Identify which cell holds the provided text, then report its [X, Y] central coordinate. 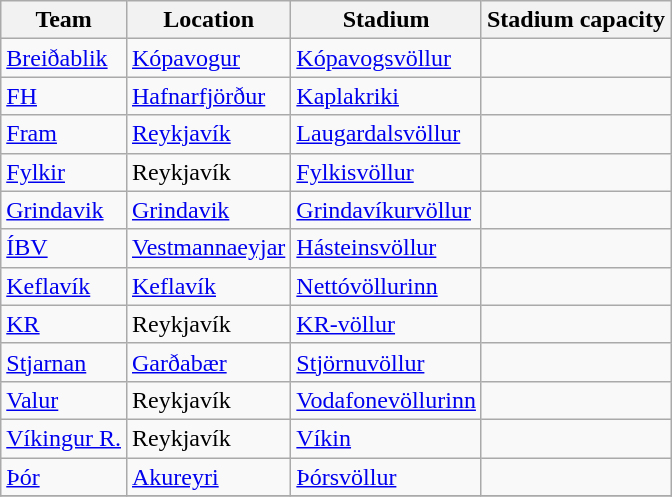
Stadium capacity [576, 20]
Hafnarfjörður [208, 96]
Kópavogsvöllur [386, 58]
Grindavíkurvöllur [386, 210]
FH [64, 96]
Hásteinsvöllur [386, 248]
Víkingur R. [64, 438]
Kaplakriki [386, 96]
Valur [64, 400]
Fram [64, 134]
Þór [64, 477]
Garðabær [208, 362]
Víkin [386, 438]
ÍBV [64, 248]
Akureyri [208, 477]
Nettóvöllurinn [386, 286]
Vestmannaeyjar [208, 248]
Fylkir [64, 172]
Team [64, 20]
Kópavogur [208, 58]
KR [64, 324]
Fylkisvöllur [386, 172]
Stjörnuvöllur [386, 362]
Vodafonevöllurinn [386, 400]
Location [208, 20]
Þórsvöllur [386, 477]
Breiðablik [64, 58]
Laugardalsvöllur [386, 134]
Stjarnan [64, 362]
Stadium [386, 20]
KR-völlur [386, 324]
